Return the [x, y] coordinate for the center point of the cell that contains the specified text.  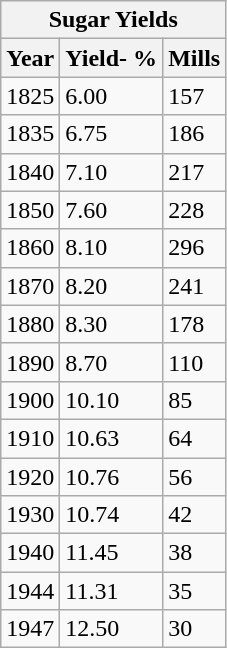
85 [194, 400]
6.00 [112, 96]
10.74 [112, 515]
42 [194, 515]
35 [194, 591]
6.75 [112, 134]
1890 [30, 362]
241 [194, 286]
8.10 [112, 248]
8.70 [112, 362]
30 [194, 629]
11.45 [112, 553]
11.31 [112, 591]
1940 [30, 553]
110 [194, 362]
178 [194, 324]
10.76 [112, 477]
10.63 [112, 438]
1900 [30, 400]
186 [194, 134]
1930 [30, 515]
296 [194, 248]
Mills [194, 58]
1835 [30, 134]
12.50 [112, 629]
10.10 [112, 400]
1880 [30, 324]
228 [194, 210]
Year [30, 58]
7.60 [112, 210]
Sugar Yields [114, 20]
157 [194, 96]
217 [194, 172]
1850 [30, 210]
1860 [30, 248]
1910 [30, 438]
1840 [30, 172]
1944 [30, 591]
56 [194, 477]
38 [194, 553]
1825 [30, 96]
64 [194, 438]
1947 [30, 629]
1870 [30, 286]
1920 [30, 477]
Yield- % [112, 58]
8.30 [112, 324]
7.10 [112, 172]
8.20 [112, 286]
